Output the [x, y] coordinate of the center of the cell containing the given text.  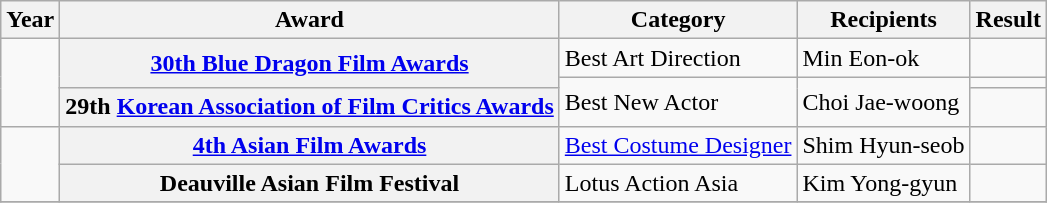
4th Asian Film Awards [310, 145]
Kim Yong-gyun [884, 183]
Best New Actor [678, 102]
Lotus Action Asia [678, 183]
Choi Jae-woong [884, 102]
Recipients [884, 20]
Best Costume Designer [678, 145]
Result [1008, 20]
29th Korean Association of Film Critics Awards [310, 107]
Category [678, 20]
30th Blue Dragon Film Awards [310, 64]
Year [30, 20]
Best Art Direction [678, 58]
Min Eon-ok [884, 58]
Shim Hyun-seob [884, 145]
Award [310, 20]
Deauville Asian Film Festival [310, 183]
